For the text-containing cell, return its midpoint in (x, y) coordinate format. 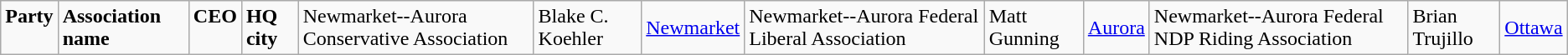
Party (29, 28)
Newmarket--Aurora Federal NDP Riding Association (1278, 28)
Association name (123, 28)
Newmarket--Aurora Federal Liberal Association (864, 28)
Newmarket (694, 28)
HQ city (270, 28)
Blake C. Koehler (588, 28)
CEO (214, 28)
Ottawa (1534, 28)
Newmarket--Aurora Conservative Association (415, 28)
Brian Trujillo (1454, 28)
Aurora (1116, 28)
Matt Gunning (1034, 28)
